Capture the cell that displays the provided text and extract its (x, y) central coordinate. 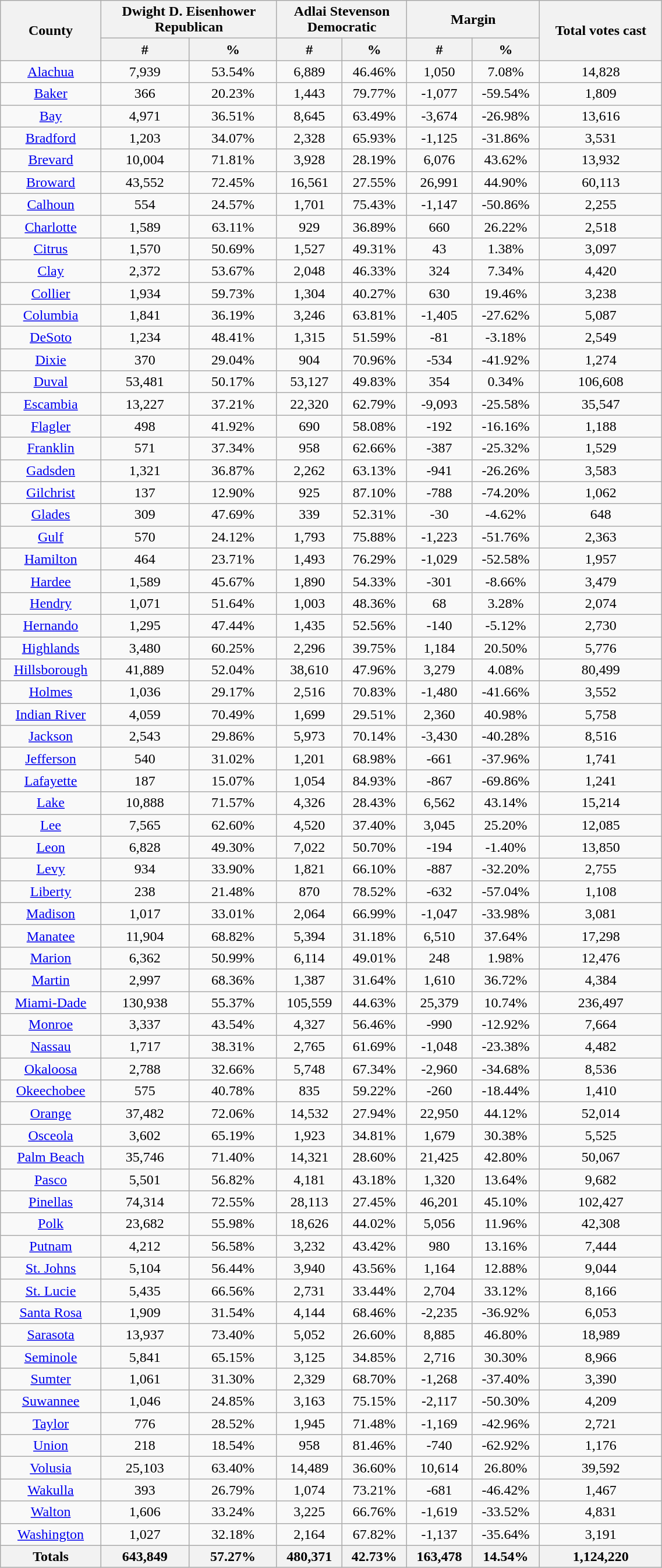
-301 (440, 581)
5,748 (309, 1069)
236,497 (601, 1002)
Pasco (51, 1180)
Okeechobee (51, 1091)
-41.92% (505, 360)
Madison (51, 914)
48.36% (374, 603)
4,482 (601, 1047)
1,054 (309, 781)
3,279 (440, 670)
3,125 (309, 1357)
52,014 (601, 1113)
1.38% (505, 249)
4,212 (144, 1246)
-1,137 (440, 1534)
36.89% (374, 226)
1,909 (144, 1312)
2,262 (309, 470)
56.46% (374, 1025)
34.85% (374, 1357)
Leon (51, 847)
29.04% (233, 360)
-57.04% (505, 891)
-26.26% (505, 470)
187 (144, 781)
3,480 (144, 648)
-30 (440, 515)
15,214 (601, 803)
59.73% (233, 293)
8,966 (601, 1357)
-140 (440, 625)
-887 (440, 869)
4,181 (309, 1180)
1,701 (309, 204)
72.55% (233, 1202)
2,329 (309, 1379)
1,793 (309, 537)
31.64% (374, 980)
40.78% (233, 1091)
925 (309, 493)
33.01% (233, 914)
34.81% (374, 1135)
2,255 (601, 204)
-3.18% (505, 338)
5,501 (144, 1180)
65.93% (374, 138)
Okaloosa (51, 1069)
248 (440, 958)
Jefferson (51, 759)
35,746 (144, 1158)
1,570 (144, 249)
Totals (51, 1556)
28.60% (374, 1158)
75.43% (374, 204)
28.19% (374, 160)
35,547 (601, 404)
54.33% (374, 581)
643,849 (144, 1556)
904 (309, 360)
1,741 (601, 759)
71.48% (374, 1424)
36.19% (233, 316)
26,991 (440, 182)
3,337 (144, 1025)
1,003 (309, 603)
Gadsden (51, 470)
48.41% (233, 338)
-1,405 (440, 316)
44.12% (505, 1113)
366 (144, 94)
-3,430 (440, 737)
9,044 (601, 1268)
464 (144, 559)
2,755 (601, 869)
8,885 (440, 1335)
68.46% (374, 1312)
1,234 (144, 338)
30.30% (505, 1357)
1,890 (309, 581)
50.69% (233, 249)
75.15% (374, 1401)
80,499 (601, 670)
-52.58% (505, 559)
-32.20% (505, 869)
Monroe (51, 1025)
1,124,220 (601, 1556)
29.51% (374, 714)
30.38% (505, 1135)
324 (440, 271)
-1,047 (440, 914)
1,315 (309, 338)
Suwannee (51, 1401)
1,493 (309, 559)
70.83% (374, 692)
43.62% (505, 160)
62.66% (374, 448)
Total votes cast (601, 30)
50.70% (374, 847)
7,664 (601, 1025)
2,048 (309, 271)
60.25% (233, 648)
339 (309, 515)
-632 (440, 891)
3,479 (601, 581)
12.90% (233, 493)
12,085 (601, 825)
19.46% (505, 293)
42.73% (374, 1556)
4,144 (309, 1312)
370 (144, 360)
1,176 (601, 1446)
393 (144, 1490)
Levy (51, 869)
53.54% (233, 72)
1,036 (144, 692)
47.96% (374, 670)
72.45% (233, 182)
1,017 (144, 914)
1,201 (309, 759)
Lee (51, 825)
56.82% (233, 1180)
15.07% (233, 781)
-1,223 (440, 537)
43.54% (233, 1025)
Palm Beach (51, 1158)
1,435 (309, 625)
65.15% (233, 1357)
-50.86% (505, 204)
55.37% (233, 1002)
-33.52% (505, 1512)
-1,077 (440, 94)
Dwight D. EisenhowerRepublican (189, 20)
14,321 (309, 1158)
59.22% (374, 1091)
-62.92% (505, 1446)
Wakulla (51, 1490)
3,081 (601, 914)
1,387 (309, 980)
3,390 (601, 1379)
2,730 (601, 625)
20.23% (233, 94)
1,809 (601, 94)
2,360 (440, 714)
13,932 (601, 160)
-1,029 (440, 559)
-788 (440, 493)
-387 (440, 448)
50,067 (601, 1158)
-1,169 (440, 1424)
1,295 (144, 625)
2,328 (309, 138)
Union (51, 1446)
6,510 (440, 936)
130,938 (144, 1002)
28.52% (233, 1424)
67.82% (374, 1534)
63.40% (233, 1468)
52.04% (233, 670)
42.80% (505, 1158)
Lake (51, 803)
6,076 (440, 160)
-941 (440, 470)
26.22% (505, 226)
1,679 (440, 1135)
6,562 (440, 803)
105,559 (309, 1002)
45.10% (505, 1202)
2,164 (309, 1534)
14,532 (309, 1113)
3,163 (309, 1401)
23,682 (144, 1224)
68.82% (233, 936)
-36.92% (505, 1312)
27.94% (374, 1113)
60,113 (601, 182)
13,937 (144, 1335)
-12.92% (505, 1025)
Indian River (51, 714)
72.06% (233, 1113)
51.64% (233, 603)
17,298 (601, 936)
-26.98% (505, 116)
-25.58% (505, 404)
-1,268 (440, 1379)
498 (144, 426)
41,889 (144, 670)
49.83% (374, 382)
70.14% (374, 737)
68.98% (374, 759)
4,059 (144, 714)
1,304 (309, 293)
1,957 (601, 559)
43.18% (374, 1180)
1,529 (601, 448)
36.72% (505, 980)
70.96% (374, 360)
47.44% (233, 625)
14.54% (505, 1556)
71.40% (233, 1158)
5,052 (309, 1335)
1,050 (440, 72)
-5.12% (505, 625)
63.13% (374, 470)
37.34% (233, 448)
-33.98% (505, 914)
Hernando (51, 625)
Sumter (51, 1379)
13,850 (601, 847)
73.40% (233, 1335)
1,164 (440, 1268)
7.34% (505, 271)
Dixie (51, 360)
49.01% (374, 958)
39.75% (374, 648)
76.29% (374, 559)
33.24% (233, 1512)
32.18% (233, 1534)
46.80% (505, 1335)
1,062 (601, 493)
3,225 (309, 1512)
Baker (51, 94)
14,489 (309, 1468)
28,113 (309, 1202)
630 (440, 293)
1,717 (144, 1047)
Osceola (51, 1135)
3,238 (601, 293)
3,097 (601, 249)
5,394 (309, 936)
-81 (440, 338)
Polk (51, 1224)
43.56% (374, 1268)
67.34% (374, 1069)
238 (144, 891)
-40.28% (505, 737)
21,425 (440, 1158)
7.08% (505, 72)
14,828 (601, 72)
42,308 (601, 1224)
3,583 (601, 470)
1,321 (144, 470)
2,064 (309, 914)
10,004 (144, 160)
Calhoun (51, 204)
137 (144, 493)
Manatee (51, 936)
1,945 (309, 1424)
Martin (51, 980)
-37.40% (505, 1379)
Hamilton (51, 559)
68.36% (233, 980)
6,828 (144, 847)
Sarasota (51, 1335)
37.64% (505, 936)
690 (309, 426)
Alachua (51, 72)
-2,117 (440, 1401)
24.57% (233, 204)
50.17% (233, 382)
DeSoto (51, 338)
-51.76% (505, 537)
Collier (51, 293)
1.98% (505, 958)
87.10% (374, 493)
Highlands (51, 648)
2,296 (309, 648)
309 (144, 515)
3,940 (309, 1268)
46.46% (374, 72)
660 (440, 226)
29.17% (233, 692)
47.69% (233, 515)
575 (144, 1091)
25,103 (144, 1468)
-260 (440, 1091)
52.56% (374, 625)
40.98% (505, 714)
Liberty (51, 891)
-50.30% (505, 1401)
Miami-Dade (51, 1002)
2,765 (309, 1047)
-740 (440, 1446)
Marion (51, 958)
73.21% (374, 1490)
4,384 (601, 980)
2,721 (601, 1424)
648 (601, 515)
Margin (473, 20)
Franklin (51, 448)
27.55% (374, 182)
1,188 (601, 426)
2,997 (144, 980)
84.93% (374, 781)
33.44% (374, 1290)
53,127 (309, 382)
68 (440, 603)
4,420 (601, 271)
-194 (440, 847)
5,841 (144, 1357)
36.87% (233, 470)
4.08% (505, 670)
71.57% (233, 803)
43,552 (144, 182)
4,520 (309, 825)
Bay (51, 116)
31.54% (233, 1312)
38.31% (233, 1047)
554 (144, 204)
-27.62% (505, 316)
-16.16% (505, 426)
70.49% (233, 714)
Adlai StevensonDemocratic (341, 20)
-41.66% (505, 692)
106,608 (601, 382)
354 (440, 382)
835 (309, 1091)
1,061 (144, 1379)
Citrus (51, 249)
68.70% (374, 1379)
5,435 (144, 1290)
34.07% (233, 138)
66.56% (233, 1290)
10,614 (440, 1468)
57.27% (233, 1556)
8,645 (309, 116)
49.30% (233, 847)
2,372 (144, 271)
1,841 (144, 316)
St. Lucie (51, 1290)
6,053 (601, 1312)
4,327 (309, 1025)
1,443 (309, 94)
1,203 (144, 138)
44.02% (374, 1224)
-1,125 (440, 138)
Pinellas (51, 1202)
Gulf (51, 537)
10.74% (505, 1002)
1,274 (601, 360)
1,467 (601, 1490)
31.18% (374, 936)
Hillsborough (51, 670)
-18.44% (505, 1091)
3.28% (505, 603)
3,928 (309, 160)
Jackson (51, 737)
-681 (440, 1490)
Brevard (51, 160)
5,758 (601, 714)
23.71% (233, 559)
2,543 (144, 737)
Flagler (51, 426)
-1,619 (440, 1512)
10,888 (144, 803)
74,314 (144, 1202)
St. Johns (51, 1268)
Gilchrist (51, 493)
6,114 (309, 958)
4,971 (144, 116)
5,104 (144, 1268)
-25.32% (505, 448)
65.19% (233, 1135)
-1,480 (440, 692)
56.44% (233, 1268)
3,191 (601, 1534)
-661 (440, 759)
1,606 (144, 1512)
40.27% (374, 293)
1,610 (440, 980)
38,610 (309, 670)
6,362 (144, 958)
Orange (51, 1113)
7,565 (144, 825)
66.76% (374, 1512)
18,626 (309, 1224)
5,087 (601, 316)
53,481 (144, 382)
Hardee (51, 581)
1,108 (601, 891)
37,482 (144, 1113)
1,046 (144, 1401)
1,923 (309, 1135)
32.66% (233, 1069)
-35.64% (505, 1534)
-74.20% (505, 493)
52.31% (374, 515)
Walton (51, 1512)
33.90% (233, 869)
24.12% (233, 537)
12,476 (601, 958)
43.42% (374, 1246)
-8.66% (505, 581)
1,027 (144, 1534)
26.79% (233, 1490)
-46.42% (505, 1490)
-59.54% (505, 94)
66.10% (374, 869)
Escambia (51, 404)
11,904 (144, 936)
-9,093 (440, 404)
56.58% (233, 1246)
-1,147 (440, 204)
Glades (51, 515)
6,889 (309, 72)
39,592 (601, 1468)
31.02% (233, 759)
58.08% (374, 426)
33.12% (505, 1290)
Santa Rosa (51, 1312)
81.46% (374, 1446)
0.34% (505, 382)
929 (309, 226)
5,525 (601, 1135)
3,552 (601, 692)
-23.38% (505, 1047)
4,209 (601, 1401)
Hendry (51, 603)
37.21% (233, 404)
28.43% (374, 803)
Nassau (51, 1047)
1,320 (440, 1180)
63.81% (374, 316)
1,074 (309, 1490)
3,045 (440, 825)
Holmes (51, 692)
63.49% (374, 116)
26.80% (505, 1468)
51.59% (374, 338)
Washington (51, 1534)
3,246 (309, 316)
8,536 (601, 1069)
-867 (440, 781)
218 (144, 1446)
36.51% (233, 116)
5,973 (309, 737)
2,731 (309, 1290)
43 (440, 249)
2,516 (309, 692)
102,427 (601, 1202)
5,776 (601, 648)
2,716 (440, 1357)
Putnam (51, 1246)
2,518 (601, 226)
571 (144, 448)
-3,674 (440, 116)
55.98% (233, 1224)
13.64% (505, 1180)
22,320 (309, 404)
1,934 (144, 293)
934 (144, 869)
8,166 (601, 1290)
78.52% (374, 891)
4,831 (601, 1512)
2,704 (440, 1290)
-990 (440, 1025)
-69.86% (505, 781)
7,022 (309, 847)
Volusia (51, 1468)
46,201 (440, 1202)
Duval (51, 382)
50.99% (233, 958)
62.79% (374, 404)
163,478 (440, 1556)
Lafayette (51, 781)
Broward (51, 182)
776 (144, 1424)
4,326 (309, 803)
570 (144, 537)
27.45% (374, 1202)
12.88% (505, 1268)
1,699 (309, 714)
-4.62% (505, 515)
13,227 (144, 404)
2,788 (144, 1069)
13,616 (601, 116)
66.99% (374, 914)
Clay (51, 271)
1,527 (309, 249)
71.81% (233, 160)
-1,048 (440, 1047)
Taylor (51, 1424)
-34.68% (505, 1069)
2,549 (601, 338)
-31.86% (505, 138)
43.14% (505, 803)
20.50% (505, 648)
46.33% (374, 271)
21.48% (233, 891)
3,602 (144, 1135)
8,516 (601, 737)
1,241 (601, 781)
24.85% (233, 1401)
36.60% (374, 1468)
63.11% (233, 226)
31.30% (233, 1379)
540 (144, 759)
Columbia (51, 316)
11.96% (505, 1224)
1,184 (440, 648)
-2,235 (440, 1312)
1,410 (601, 1091)
22,950 (440, 1113)
-37.96% (505, 759)
79.77% (374, 94)
-2,960 (440, 1069)
-1.40% (505, 847)
61.69% (374, 1047)
480,371 (309, 1556)
-192 (440, 426)
980 (440, 1246)
870 (309, 891)
Bradford (51, 138)
9,682 (601, 1180)
45.67% (233, 581)
25.20% (505, 825)
7,939 (144, 72)
Charlotte (51, 226)
49.31% (374, 249)
41.92% (233, 426)
3,232 (309, 1246)
25,379 (440, 1002)
5,056 (440, 1224)
2,074 (601, 603)
16,561 (309, 182)
26.60% (374, 1335)
62.60% (233, 825)
County (51, 30)
1,821 (309, 869)
3,531 (601, 138)
44.63% (374, 1002)
18.54% (233, 1446)
18,989 (601, 1335)
44.90% (505, 182)
-534 (440, 360)
7,444 (601, 1246)
29.86% (233, 737)
37.40% (374, 825)
13.16% (505, 1246)
1,071 (144, 603)
75.88% (374, 537)
2,363 (601, 537)
-42.96% (505, 1424)
Seminole (51, 1357)
53.67% (233, 271)
